Detect which cell encompasses the target text, then output its [x, y] center coordinate. 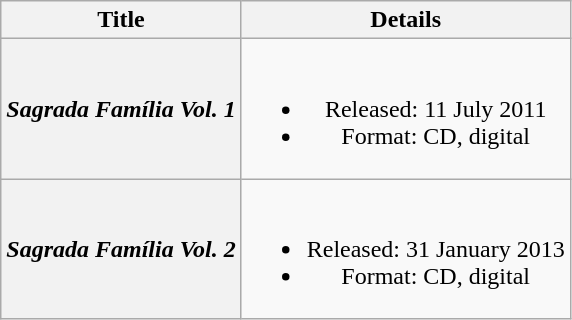
Released: 31 January 2013Format: CD, digital [406, 249]
Details [406, 20]
Sagrada Família Vol. 1 [121, 109]
Title [121, 20]
Released: 11 July 2011Format: CD, digital [406, 109]
Sagrada Família Vol. 2 [121, 249]
